Search for the cell housing the specified text and yield its [X, Y] center coordinate. 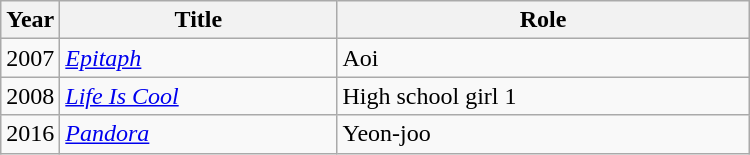
Title [198, 20]
Pandora [198, 134]
Yeon-joo [543, 134]
High school girl 1 [543, 96]
2016 [30, 134]
Role [543, 20]
Aoi [543, 58]
2007 [30, 58]
2008 [30, 96]
Life Is Cool [198, 96]
Epitaph [198, 58]
Year [30, 20]
